For the text-containing cell, return its midpoint in (x, y) coordinate format. 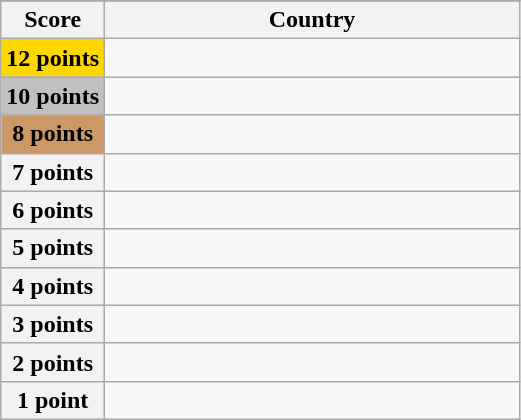
4 points (53, 286)
5 points (53, 248)
12 points (53, 58)
10 points (53, 96)
2 points (53, 362)
8 points (53, 134)
7 points (53, 172)
1 point (53, 400)
Country (312, 20)
3 points (53, 324)
6 points (53, 210)
Score (53, 20)
